Pinpoint the cell where the given text exists, returning its [X, Y] midpoint coordinate. 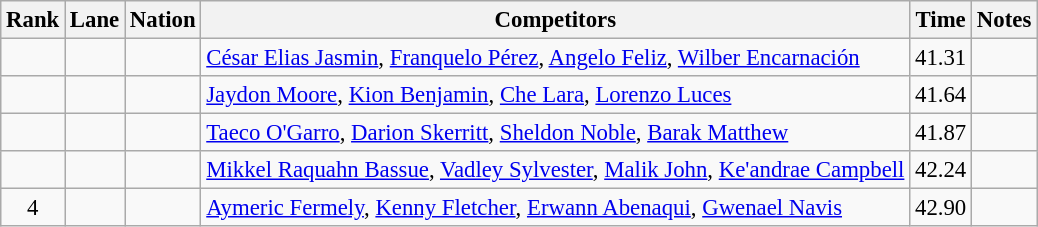
41.64 [941, 95]
Nation [163, 20]
Aymeric Fermely, Kenny Fletcher, Erwann Abenaqui, Gwenael Navis [556, 208]
41.87 [941, 133]
Lane [95, 20]
Rank [33, 20]
Notes [1004, 20]
42.90 [941, 208]
Mikkel Raquahn Bassue, Vadley Sylvester, Malik John, Ke'andrae Campbell [556, 170]
Competitors [556, 20]
Taeco O'Garro, Darion Skerritt, Sheldon Noble, Barak Matthew [556, 133]
41.31 [941, 58]
César Elias Jasmin, Franquelo Pérez, Angelo Feliz, Wilber Encarnación [556, 58]
Time [941, 20]
Jaydon Moore, Kion Benjamin, Che Lara, Lorenzo Luces [556, 95]
42.24 [941, 170]
4 [33, 208]
